Detect which cell encompasses the target text, then output its [X, Y] center coordinate. 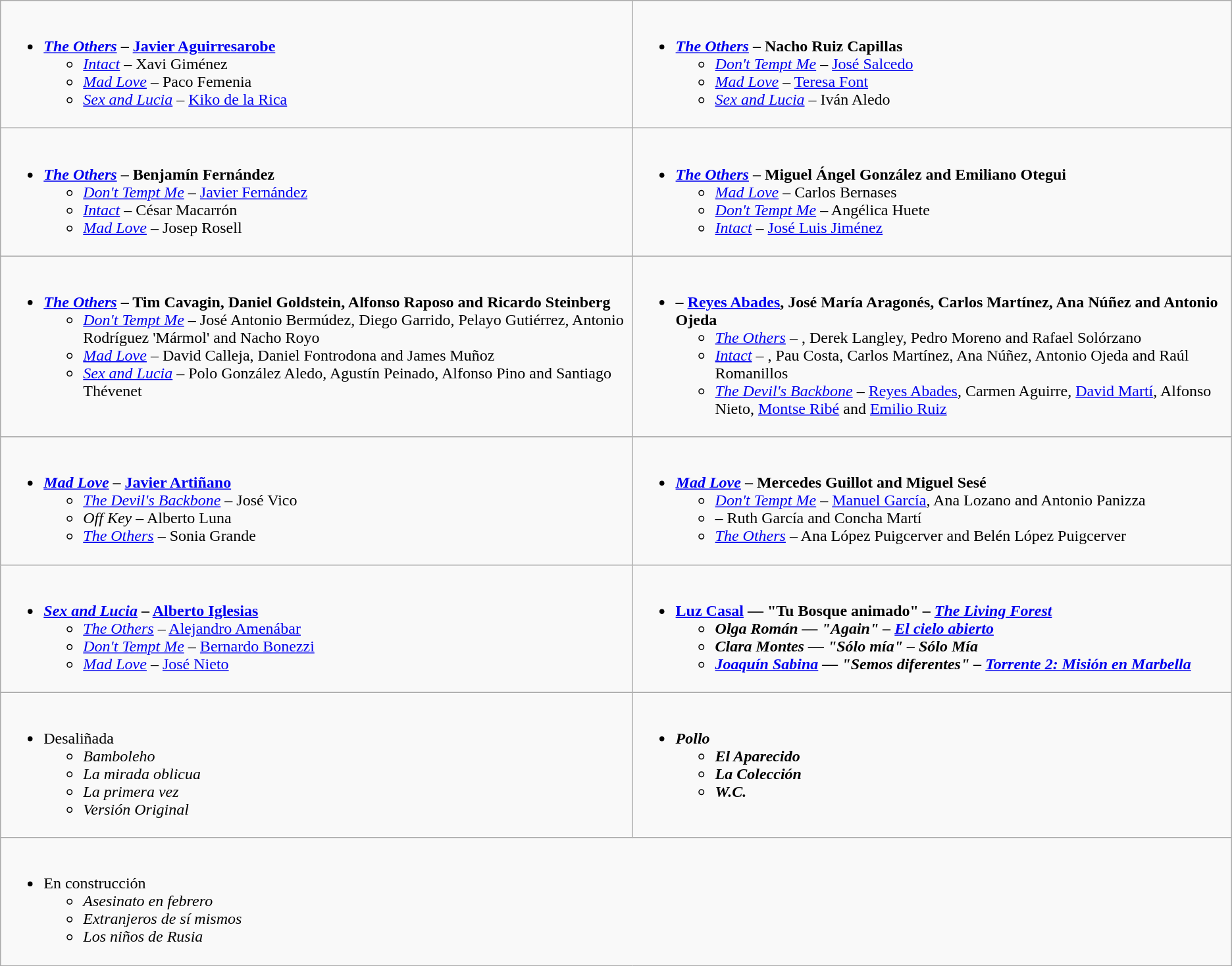
Mad Love – Javier ArtiñanoThe Devil's Backbone – José VicoOff Key – Alberto LunaThe Others – Sonia Grande [317, 501]
The Others – Javier AguirresarobeIntact – Xavi GiménezMad Love – Paco FemeniaSex and Lucia – Kiko de la Rica [317, 64]
DesaliñadaBambolehoLa mirada oblicuaLa primera vezVersión Original [317, 765]
PolloEl AparecidoLa Colección W.C. [932, 765]
The Others – Benjamín FernándezDon't Tempt Me – Javier FernándezIntact – César MacarrónMad Love – Josep Rosell [317, 192]
The Others – Nacho Ruiz CapillasDon't Tempt Me – José SalcedoMad Love – Teresa FontSex and Lucia – Iván Aledo [932, 64]
The Others – Miguel Ángel González and Emiliano OteguiMad Love – Carlos BernasesDon't Tempt Me – Angélica HueteIntact – José Luis Jiménez [932, 192]
En construcciónAsesinato en febreroExtranjeros de sí mismosLos niños de Rusia [616, 902]
Sex and Lucia – Alberto IglesiasThe Others – Alejandro AmenábarDon't Tempt Me – Bernardo BonezziMad Love – José Nieto [317, 628]
